Identify which cell holds the provided text, then report its [x, y] central coordinate. 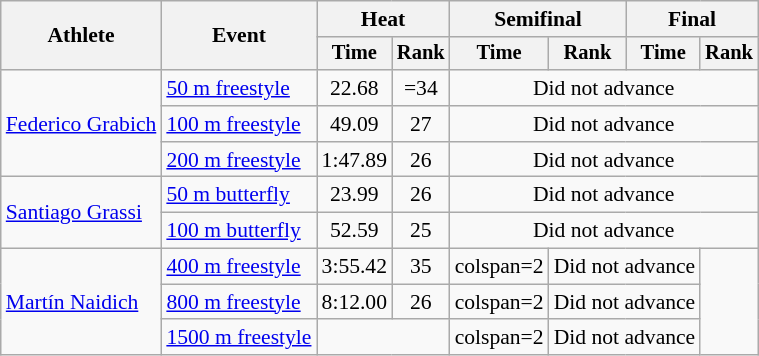
27 [421, 124]
Heat [384, 19]
100 m freestyle [238, 124]
35 [421, 267]
Semifinal [538, 19]
Event [238, 36]
49.09 [354, 124]
Santiago Grassi [82, 212]
52.59 [354, 231]
400 m freestyle [238, 267]
1500 m freestyle [238, 338]
Federico Grabich [82, 124]
1:47.89 [354, 160]
50 m freestyle [238, 88]
200 m freestyle [238, 160]
23.99 [354, 195]
25 [421, 231]
=34 [421, 88]
Final [692, 19]
22.68 [354, 88]
Martín Naidich [82, 302]
Athlete [82, 36]
50 m butterfly [238, 195]
3:55.42 [354, 267]
100 m butterfly [238, 231]
8:12.00 [354, 302]
800 m freestyle [238, 302]
